Detect which cell encompasses the target text, then output its [X, Y] center coordinate. 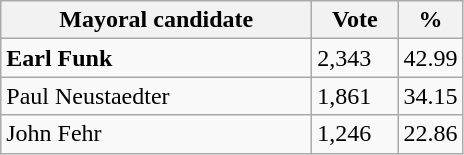
2,343 [355, 58]
Paul Neustaedter [156, 96]
Mayoral candidate [156, 20]
% [430, 20]
42.99 [430, 58]
34.15 [430, 96]
Earl Funk [156, 58]
1,246 [355, 134]
1,861 [355, 96]
22.86 [430, 134]
John Fehr [156, 134]
Vote [355, 20]
